Find where the given text appears and provide that cell's center as (x, y) coordinate. 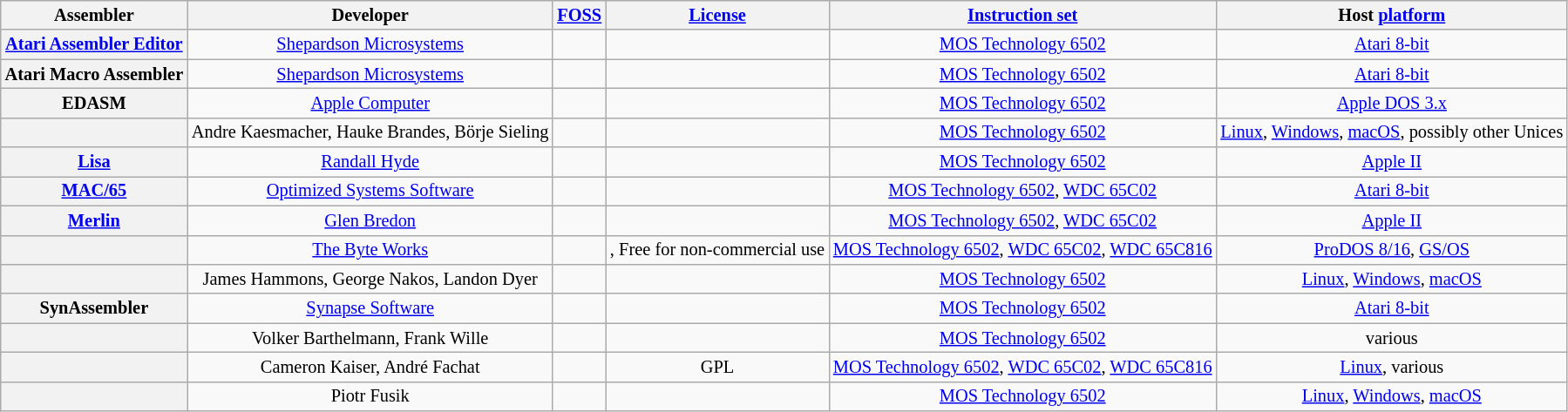
Developer (370, 15)
Randall Hyde (370, 162)
Apple Computer (370, 103)
MAC/65 (94, 191)
Linux, various (1391, 367)
License (717, 15)
Assembler (94, 15)
Atari Assembler Editor (94, 44)
Lisa (94, 162)
Linux, Windows, macOS, possibly other Unices (1391, 132)
Andre Kaesmacher, Hauke Brandes, Börje Sieling (370, 132)
Atari Macro Assembler (94, 74)
Merlin (94, 220)
GPL (717, 367)
ProDOS 8/16, GS/OS (1391, 250)
Synapse Software (370, 308)
Instruction set (1022, 15)
Apple DOS 3.x (1391, 103)
James Hammons, George Nakos, Landon Dyer (370, 279)
Optimized Systems Software (370, 191)
EDASM (94, 103)
Cameron Kaiser, André Fachat (370, 367)
The Byte Works (370, 250)
FOSS (579, 15)
various (1391, 338)
, Free for non-commercial use (717, 250)
Glen Bredon (370, 220)
Host platform (1391, 15)
SynAssembler (94, 308)
Volker Barthelmann, Frank Wille (370, 338)
Piotr Fusik (370, 396)
